Provide the [x, y] coordinate of the cell's center where the given text is located.  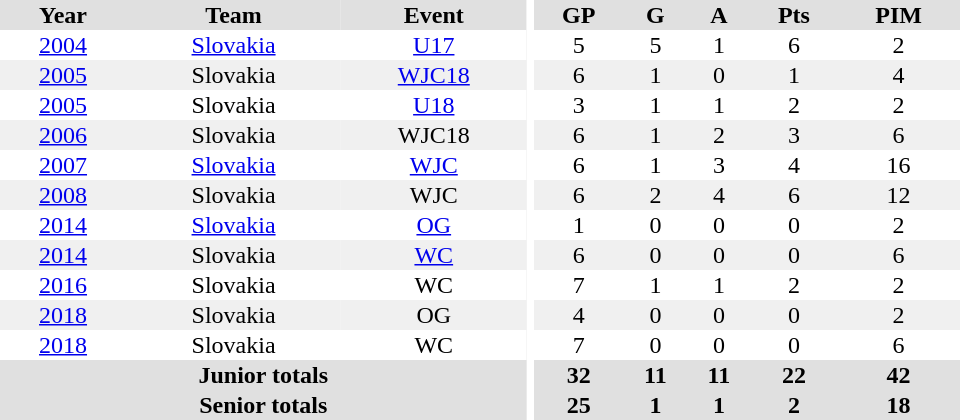
Year [63, 15]
GP [579, 15]
2004 [63, 45]
2007 [63, 165]
A [718, 15]
Senior totals [263, 405]
32 [579, 375]
2008 [63, 195]
16 [898, 165]
18 [898, 405]
Pts [794, 15]
Junior totals [263, 375]
PIM [898, 15]
U18 [434, 105]
12 [898, 195]
42 [898, 375]
Event [434, 15]
U17 [434, 45]
2016 [63, 285]
2006 [63, 135]
G [656, 15]
22 [794, 375]
Team [234, 15]
25 [579, 405]
